Pinpoint the cell where the given text exists, returning its (x, y) midpoint coordinate. 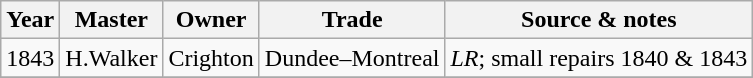
Owner (211, 20)
1843 (30, 58)
Dundee–Montreal (352, 58)
Trade (352, 20)
Source & notes (599, 20)
Master (112, 20)
Year (30, 20)
H.Walker (112, 58)
LR; small repairs 1840 & 1843 (599, 58)
Crighton (211, 58)
